Identify which cell holds the provided text, then report its [X, Y] central coordinate. 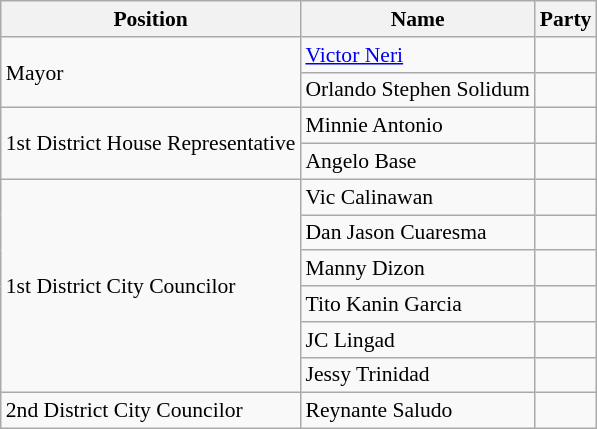
Mayor [151, 72]
Jessy Trinidad [417, 375]
Dan Jason Cuaresma [417, 233]
Minnie Antonio [417, 126]
Orlando Stephen Solidum [417, 90]
1st District House Representative [151, 144]
Angelo Base [417, 162]
JC Lingad [417, 340]
Vic Calinawan [417, 197]
2nd District City Councilor [151, 411]
1st District City Councilor [151, 286]
Reynante Saludo [417, 411]
Position [151, 19]
Tito Kanin Garcia [417, 304]
Victor Neri [417, 55]
Manny Dizon [417, 269]
Party [566, 19]
Name [417, 19]
